Provide the (x, y) coordinate of the cell's center where the given text is located.  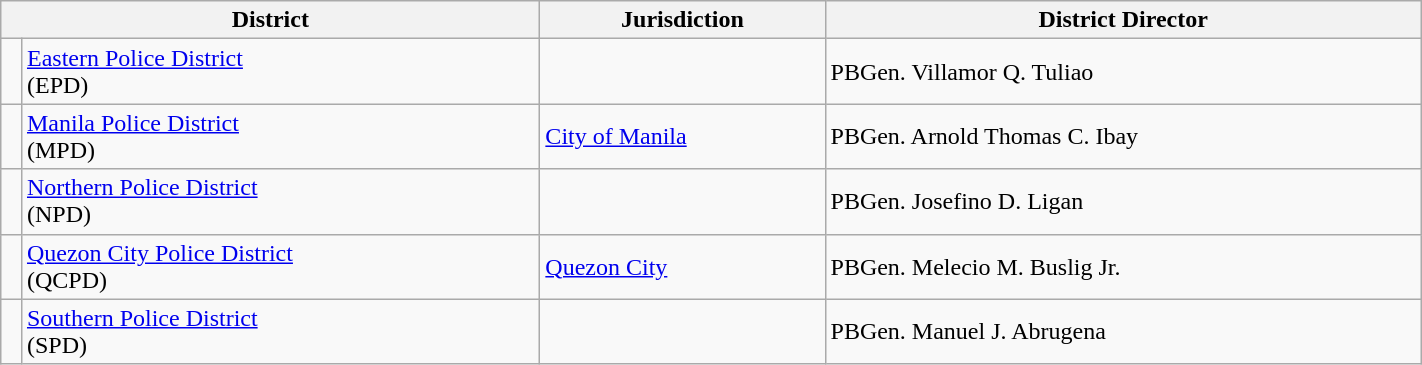
Southern Police District(SPD) (280, 332)
PBGen. Josefino D. Ligan (1123, 202)
Eastern Police District(EPD) (280, 72)
PBGen. Manuel J. Abrugena (1123, 332)
District Director (1123, 20)
Quezon City (682, 266)
PBGen. Melecio M. Buslig Jr. (1123, 266)
PBGen. Villamor Q. Tuliao (1123, 72)
District (270, 20)
Manila Police District(MPD) (280, 136)
City of Manila (682, 136)
Jurisdiction (682, 20)
PBGen. Arnold Thomas C. Ibay (1123, 136)
Northern Police District(NPD) (280, 202)
Quezon City Police District(QCPD) (280, 266)
